For the text-containing cell, return its midpoint in [X, Y] coordinate format. 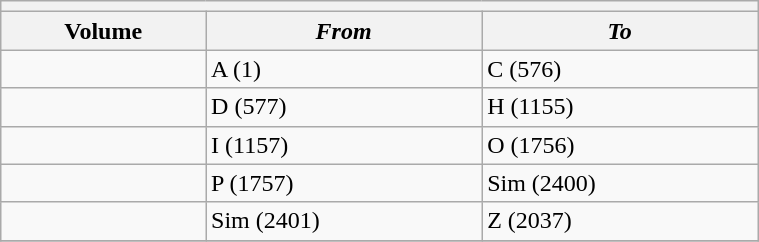
From [344, 31]
I (1157) [344, 145]
D (577) [344, 107]
Sim (2400) [620, 183]
C (576) [620, 69]
H (1155) [620, 107]
To [620, 31]
Sim (2401) [344, 221]
A (1) [344, 69]
P (1757) [344, 183]
Volume [104, 31]
Z (2037) [620, 221]
O (1756) [620, 145]
